Detect which cell encompasses the target text, then output its (x, y) center coordinate. 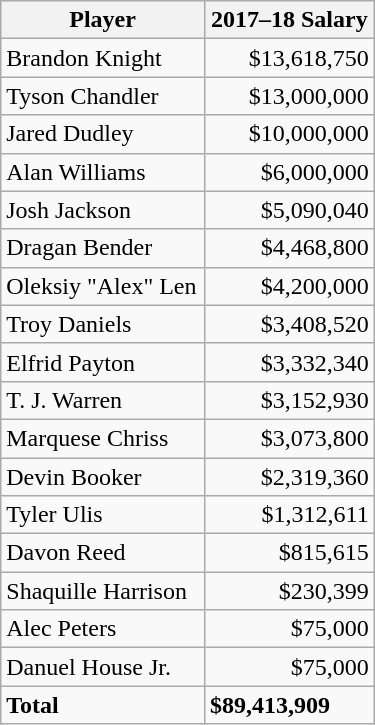
$13,000,000 (289, 96)
$4,468,800 (289, 248)
Player (103, 20)
Davon Reed (103, 553)
$3,152,930 (289, 400)
Marquese Chriss (103, 438)
Devin Booker (103, 477)
Troy Daniels (103, 324)
Alan Williams (103, 172)
$815,615 (289, 553)
$89,413,909 (289, 705)
Oleksiy "Alex" Len (103, 286)
Josh Jackson (103, 210)
$3,073,800 (289, 438)
Brandon Knight (103, 58)
Total (103, 705)
$3,408,520 (289, 324)
$10,000,000 (289, 134)
Danuel House Jr. (103, 667)
Alec Peters (103, 629)
T. J. Warren (103, 400)
Shaquille Harrison (103, 591)
$3,332,340 (289, 362)
Elfrid Payton (103, 362)
Jared Dudley (103, 134)
$6,000,000 (289, 172)
$2,319,360 (289, 477)
Dragan Bender (103, 248)
$230,399 (289, 591)
$5,090,040 (289, 210)
$13,618,750 (289, 58)
2017–18 Salary (289, 20)
$4,200,000 (289, 286)
$1,312,611 (289, 515)
Tyler Ulis (103, 515)
Tyson Chandler (103, 96)
